Return (X, Y) of the center of cell containing provided text 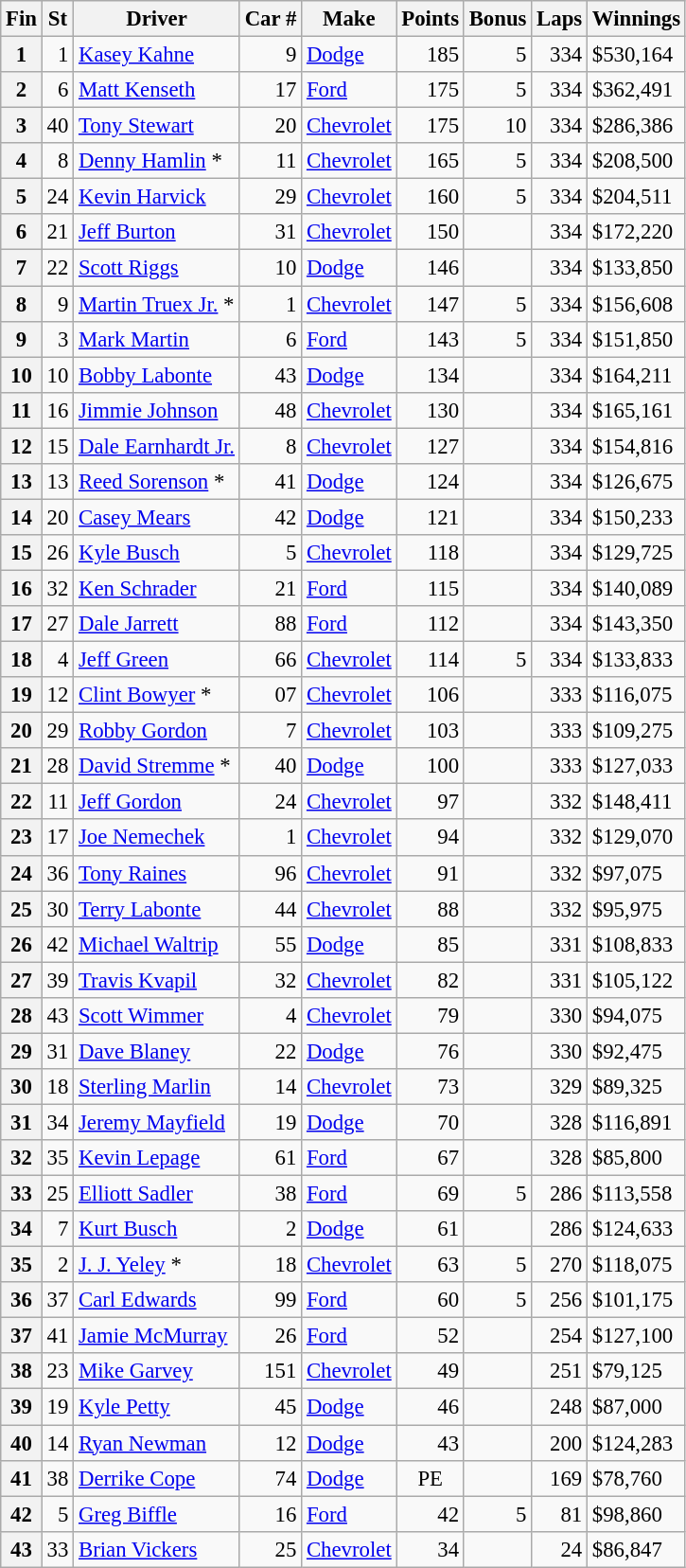
Kurt Busch (157, 1229)
St (57, 19)
63 (430, 1265)
55 (271, 944)
Scott Wimmer (157, 1016)
Laps (560, 19)
$101,175 (637, 1300)
PE (430, 1478)
Jimmie Johnson (157, 410)
79 (430, 1016)
99 (271, 1300)
$89,325 (637, 1087)
147 (430, 304)
Travis Kvapil (157, 980)
Make (349, 19)
Dale Jarrett (157, 624)
Denny Hamlin * (157, 161)
$127,033 (637, 766)
46 (430, 1407)
$78,760 (637, 1478)
Jeff Gordon (157, 802)
$87,000 (637, 1407)
$109,275 (637, 731)
106 (430, 695)
82 (430, 980)
$118,075 (637, 1265)
114 (430, 660)
Dave Blaney (157, 1051)
$105,122 (637, 980)
200 (560, 1443)
$208,500 (637, 161)
Jeremy Mayfield (157, 1122)
$85,800 (637, 1158)
Mark Martin (157, 339)
251 (560, 1372)
Carl Edwards (157, 1300)
$129,725 (637, 553)
127 (430, 446)
94 (430, 838)
$140,089 (637, 588)
Michael Waltrip (157, 944)
112 (430, 624)
$156,608 (637, 304)
$164,211 (637, 375)
Kyle Petty (157, 1407)
85 (430, 944)
103 (430, 731)
$95,975 (637, 909)
124 (430, 482)
Mike Garvey (157, 1372)
Driver (157, 19)
$94,075 (637, 1016)
$124,633 (637, 1229)
130 (430, 410)
$124,283 (637, 1443)
146 (430, 268)
$362,491 (637, 90)
Scott Riggs (157, 268)
76 (430, 1051)
151 (271, 1372)
121 (430, 517)
Joe Nemechek (157, 838)
$133,833 (637, 660)
48 (271, 410)
Kevin Harvick (157, 197)
Fin (22, 19)
45 (271, 1407)
$133,850 (637, 268)
69 (430, 1194)
248 (560, 1407)
$86,847 (637, 1549)
Jeff Green (157, 660)
Tony Raines (157, 873)
256 (560, 1300)
$116,075 (637, 695)
52 (430, 1336)
329 (560, 1087)
169 (560, 1478)
Casey Mears (157, 517)
Elliott Sadler (157, 1194)
160 (430, 197)
100 (430, 766)
97 (430, 802)
185 (430, 55)
165 (430, 161)
$204,511 (637, 197)
Clint Bowyer * (157, 695)
Points (430, 19)
Martin Truex Jr. * (157, 304)
Jeff Burton (157, 232)
Derrike Cope (157, 1478)
Jamie McMurray (157, 1336)
Car # (271, 19)
$172,220 (637, 232)
$98,860 (637, 1514)
Sterling Marlin (157, 1087)
$154,816 (637, 446)
81 (560, 1514)
$116,891 (637, 1122)
96 (271, 873)
Dale Earnhardt Jr. (157, 446)
Bobby Labonte (157, 375)
60 (430, 1300)
Bonus (498, 19)
70 (430, 1122)
$143,350 (637, 624)
$113,558 (637, 1194)
44 (271, 909)
118 (430, 553)
Kyle Busch (157, 553)
254 (560, 1336)
115 (430, 588)
$79,125 (637, 1372)
$97,075 (637, 873)
Tony Stewart (157, 126)
91 (430, 873)
143 (430, 339)
66 (271, 660)
67 (430, 1158)
$165,161 (637, 410)
270 (560, 1265)
134 (430, 375)
Reed Sorenson * (157, 482)
73 (430, 1087)
74 (271, 1478)
Brian Vickers (157, 1549)
Terry Labonte (157, 909)
$150,233 (637, 517)
07 (271, 695)
Ryan Newman (157, 1443)
J. J. Yeley * (157, 1265)
$126,675 (637, 482)
Kevin Lepage (157, 1158)
150 (430, 232)
49 (430, 1372)
$530,164 (637, 55)
$92,475 (637, 1051)
Robby Gordon (157, 731)
$129,070 (637, 838)
$127,100 (637, 1336)
$286,386 (637, 126)
$151,850 (637, 339)
Greg Biffle (157, 1514)
$108,833 (637, 944)
$148,411 (637, 802)
Kasey Kahne (157, 55)
Matt Kenseth (157, 90)
Ken Schrader (157, 588)
David Stremme * (157, 766)
Winnings (637, 19)
